Capture the cell that displays the provided text and extract its [x, y] central coordinate. 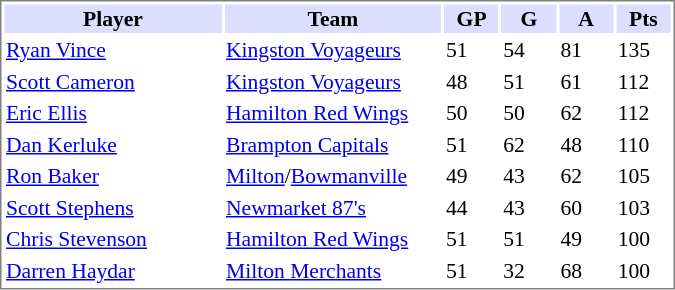
110 [643, 144]
32 [529, 270]
Scott Stephens [112, 208]
105 [643, 176]
Darren Haydar [112, 270]
61 [586, 82]
Scott Cameron [112, 82]
Milton Merchants [332, 270]
68 [586, 270]
Ron Baker [112, 176]
Brampton Capitals [332, 144]
Chris Stevenson [112, 239]
Milton/Bowmanville [332, 176]
60 [586, 208]
G [529, 18]
103 [643, 208]
A [586, 18]
81 [586, 50]
Eric Ellis [112, 113]
Newmarket 87's [332, 208]
Ryan Vince [112, 50]
44 [471, 208]
135 [643, 50]
Team [332, 18]
Pts [643, 18]
Player [112, 18]
GP [471, 18]
54 [529, 50]
Dan Kerluke [112, 144]
